Return the [x, y] coordinate for the center point of the cell that contains the specified text.  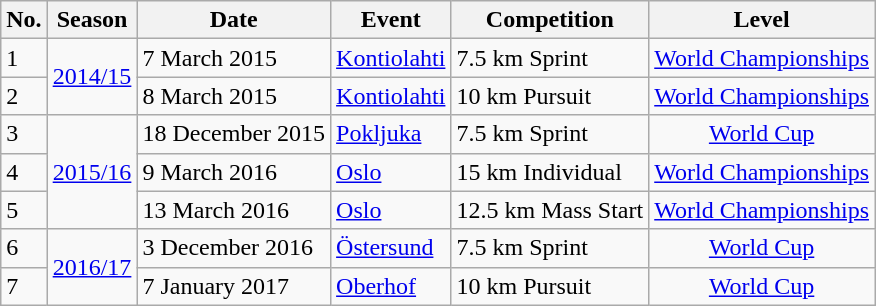
3 December 2016 [234, 248]
Östersund [391, 248]
Level [762, 20]
6 [24, 248]
No. [24, 20]
Date [234, 20]
7 March 2015 [234, 58]
2016/17 [92, 267]
Season [92, 20]
2014/15 [92, 77]
18 December 2015 [234, 134]
12.5 km Mass Start [550, 210]
3 [24, 134]
7 January 2017 [234, 286]
2 [24, 96]
2015/16 [92, 172]
8 March 2015 [234, 96]
15 km Individual [550, 172]
7 [24, 286]
Pokljuka [391, 134]
5 [24, 210]
Competition [550, 20]
13 March 2016 [234, 210]
Event [391, 20]
1 [24, 58]
Oberhof [391, 286]
4 [24, 172]
9 March 2016 [234, 172]
